Provide the (X, Y) coordinate of the cell's center where the given text is located.  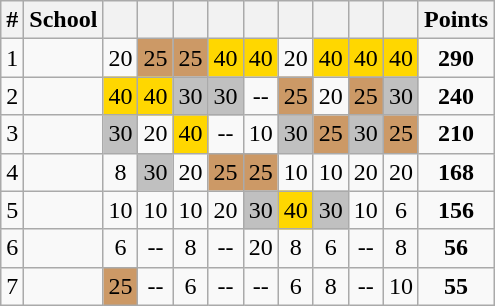
2 (12, 96)
240 (456, 96)
7 (12, 286)
# (12, 20)
168 (456, 172)
3 (12, 134)
Points (456, 20)
4 (12, 172)
156 (456, 210)
5 (12, 210)
School (64, 20)
290 (456, 58)
1 (12, 58)
55 (456, 286)
210 (456, 134)
56 (456, 248)
